Provide the [x, y] coordinate of the cell's center where the given text is located.  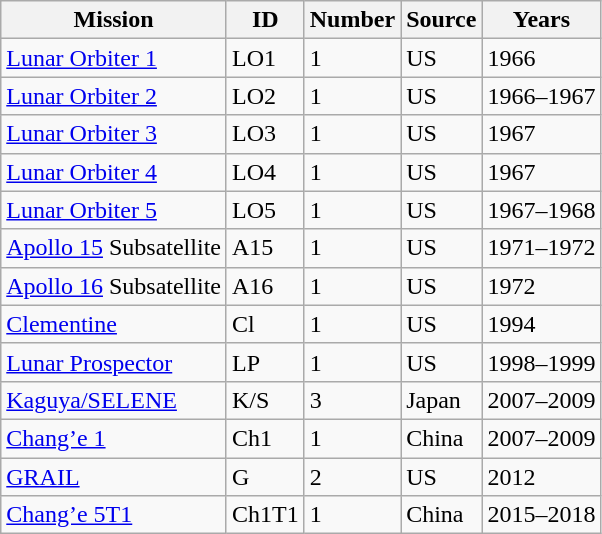
2012 [542, 477]
Lunar Orbiter 3 [114, 134]
2015–2018 [542, 515]
Chang’e 1 [114, 438]
Cl [265, 324]
ID [265, 20]
A16 [265, 286]
LP [265, 362]
LO3 [265, 134]
1967–1968 [542, 210]
Years [542, 20]
Mission [114, 20]
Ch1T1 [265, 515]
Chang’e 5T1 [114, 515]
Lunar Orbiter 4 [114, 172]
Ch1 [265, 438]
1966–1967 [542, 96]
G [265, 477]
LO5 [265, 210]
Lunar Orbiter 5 [114, 210]
Lunar Orbiter 1 [114, 58]
Clementine [114, 324]
LO2 [265, 96]
Apollo 15 Subsatellite [114, 248]
Lunar Prospector [114, 362]
1966 [542, 58]
Kaguya/SELENE [114, 400]
A15 [265, 248]
GRAIL [114, 477]
Number [352, 20]
3 [352, 400]
Lunar Orbiter 2 [114, 96]
1994 [542, 324]
Japan [442, 400]
2 [352, 477]
1971–1972 [542, 248]
LO4 [265, 172]
1972 [542, 286]
1998–1999 [542, 362]
Apollo 16 Subsatellite [114, 286]
K/S [265, 400]
Source [442, 20]
LO1 [265, 58]
